Pinpoint the cell where the given text exists, returning its [x, y] midpoint coordinate. 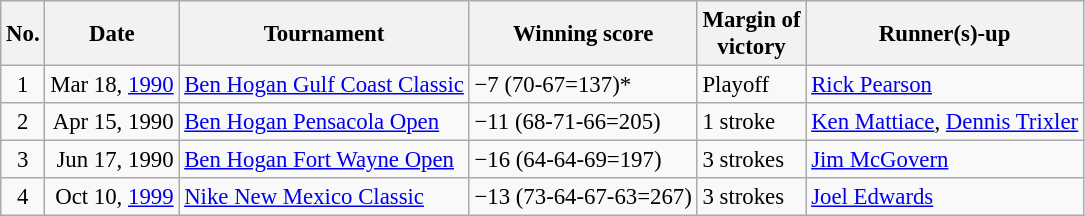
Ben Hogan Fort Wayne Open [324, 160]
Margin ofvictory [752, 34]
Oct 10, 1999 [112, 197]
Nike New Mexico Classic [324, 197]
Playoff [752, 85]
−11 (68-71-66=205) [583, 122]
1 [23, 85]
Mar 18, 1990 [112, 85]
2 [23, 122]
1 stroke [752, 122]
Joel Edwards [945, 197]
Ben Hogan Gulf Coast Classic [324, 85]
−13 (73-64-67-63=267) [583, 197]
3 [23, 160]
Runner(s)-up [945, 34]
4 [23, 197]
Jim McGovern [945, 160]
Apr 15, 1990 [112, 122]
Ben Hogan Pensacola Open [324, 122]
−16 (64-64-69=197) [583, 160]
No. [23, 34]
−7 (70-67=137)* [583, 85]
Jun 17, 1990 [112, 160]
Winning score [583, 34]
Rick Pearson [945, 85]
Tournament [324, 34]
Date [112, 34]
Ken Mattiace, Dennis Trixler [945, 122]
